Pinpoint the cell where the given text exists, returning its (X, Y) midpoint coordinate. 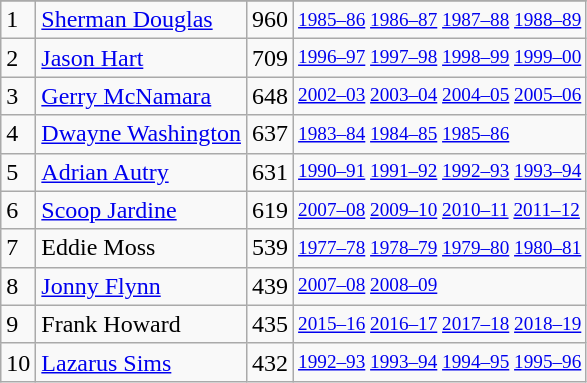
Frank Howard (142, 324)
1990–91 1991–92 1992–93 1993–94 (440, 172)
2007–08 2009–10 2010–11 2011–12 (440, 210)
631 (270, 172)
Gerry McNamara (142, 96)
Jason Hart (142, 58)
1996–97 1997–98 1998–99 1999–00 (440, 58)
1 (18, 20)
2002–03 2003–04 2004–05 2005–06 (440, 96)
619 (270, 210)
Lazarus Sims (142, 362)
2 (18, 58)
637 (270, 134)
1983–84 1984–85 1985–86 (440, 134)
960 (270, 20)
10 (18, 362)
2007–08 2008–09 (440, 286)
539 (270, 248)
1985–86 1986–87 1987–88 1988–89 (440, 20)
Adrian Autry (142, 172)
Eddie Moss (142, 248)
9 (18, 324)
Scoop Jardine (142, 210)
Dwayne Washington (142, 134)
7 (18, 248)
2015–16 2016–17 2017–18 2018–19 (440, 324)
4 (18, 134)
709 (270, 58)
439 (270, 286)
435 (270, 324)
1992–93 1993–94 1994–95 1995–96 (440, 362)
432 (270, 362)
Sherman Douglas (142, 20)
648 (270, 96)
5 (18, 172)
8 (18, 286)
6 (18, 210)
Jonny Flynn (142, 286)
3 (18, 96)
1977–78 1978–79 1979–80 1980–81 (440, 248)
